Return the [X, Y] coordinate for the center point of the cell that contains the specified text.  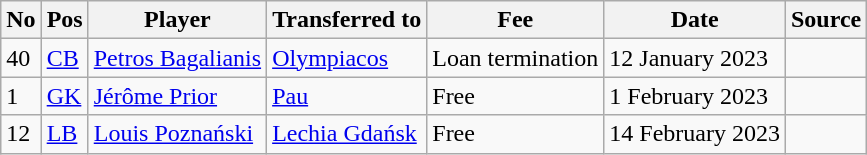
Loan termination [516, 58]
Pos [64, 20]
14 February 2023 [695, 134]
12 [21, 134]
Pau [347, 96]
1 [21, 96]
Date [695, 20]
1 February 2023 [695, 96]
Jérôme Prior [177, 96]
40 [21, 58]
GK [64, 96]
LB [64, 134]
No [21, 20]
Louis Poznański [177, 134]
Transferred to [347, 20]
Source [826, 20]
12 January 2023 [695, 58]
Fee [516, 20]
Petros Bagalianis [177, 58]
Player [177, 20]
Lechia Gdańsk [347, 134]
Olympiacos [347, 58]
CB [64, 58]
